Output the (X, Y) coordinate of the center of the cell containing the given text.  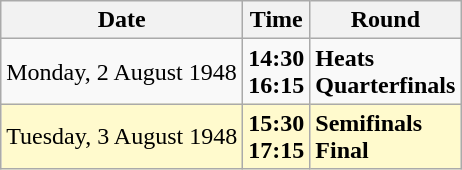
SemifinalsFinal (386, 136)
Date (122, 20)
Monday, 2 August 1948 (122, 72)
Time (276, 20)
HeatsQuarterfinals (386, 72)
15:3017:15 (276, 136)
14:3016:15 (276, 72)
Round (386, 20)
Tuesday, 3 August 1948 (122, 136)
